Detect which cell encompasses the target text, then output its [x, y] center coordinate. 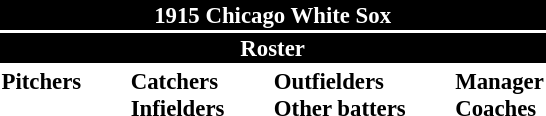
1915 Chicago White Sox [272, 15]
Roster [272, 48]
